For the text-containing cell, return its midpoint in [X, Y] coordinate format. 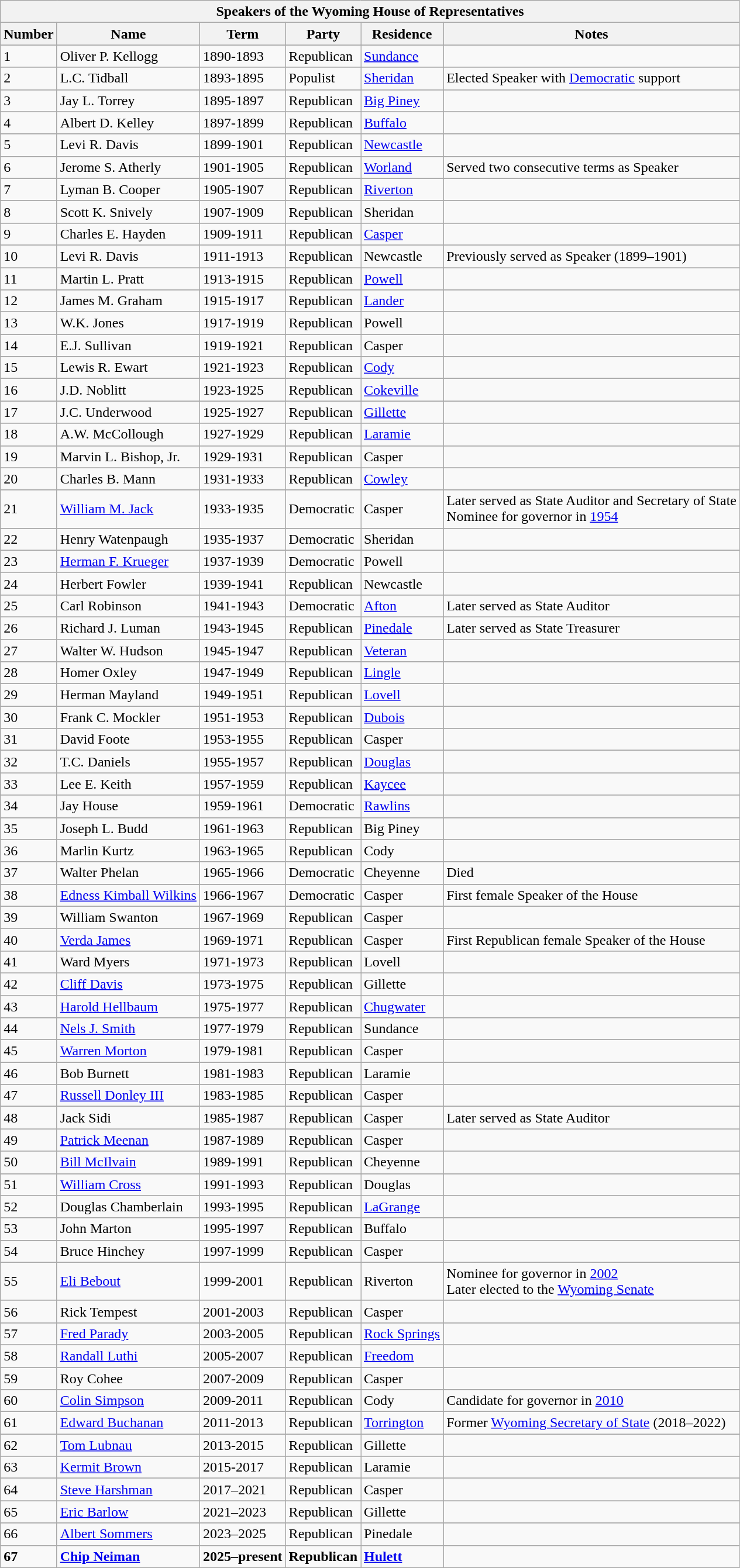
Cliff Davis [128, 984]
1963-1965 [242, 851]
67 [29, 1556]
Eli Bebout [128, 1282]
1917-1919 [242, 323]
45 [29, 1051]
Chip Neiman [128, 1556]
38 [29, 895]
1985-1987 [242, 1118]
1999-2001 [242, 1282]
Marvin L. Bishop, Jr. [128, 457]
Herman F. Krueger [128, 561]
Joseph L. Budd [128, 828]
54 [29, 1251]
Marlin Kurtz [128, 851]
32 [29, 762]
1919-1921 [242, 346]
Edward Buchanan [128, 1423]
Albert Sommers [128, 1534]
1991-1993 [242, 1184]
LaGrange [402, 1207]
2001-2003 [242, 1311]
Kermit Brown [128, 1467]
Oliver P. Kellogg [128, 56]
Later served as State Auditor and Secretary of StateNominee for governor in 1954 [592, 509]
1939-1941 [242, 583]
20 [29, 479]
1981-1983 [242, 1073]
1909-1911 [242, 234]
1925-1927 [242, 412]
53 [29, 1229]
Populist [323, 78]
1997-1999 [242, 1251]
1921-1923 [242, 368]
J.C. Underwood [128, 412]
2005-2007 [242, 1356]
Charles B. Mann [128, 479]
2 [29, 78]
Served two consecutive terms as Speaker [592, 167]
1957-1959 [242, 784]
56 [29, 1311]
Randall Luthi [128, 1356]
Chugwater [402, 1006]
40 [29, 940]
Bob Burnett [128, 1073]
48 [29, 1118]
Martin L. Pratt [128, 279]
Herbert Fowler [128, 583]
63 [29, 1467]
Speakers of the Wyoming House of Representatives [370, 12]
Jay House [128, 806]
2021–2023 [242, 1512]
James M. Graham [128, 301]
1927-1929 [242, 434]
5 [29, 145]
Harold Hellbaum [128, 1006]
Bill McIlvain [128, 1162]
Veteran [402, 651]
1 [29, 56]
2015-2017 [242, 1467]
23 [29, 561]
Dubois [402, 717]
Term [242, 34]
1890-1893 [242, 56]
Rawlins [402, 806]
1953-1955 [242, 740]
2023–2025 [242, 1534]
1897-1899 [242, 123]
Nels J. Smith [128, 1029]
13 [29, 323]
A.W. McCollough [128, 434]
39 [29, 917]
46 [29, 1073]
Albert D. Kelley [128, 123]
1959-1961 [242, 806]
1899-1901 [242, 145]
Kaycee [402, 784]
58 [29, 1356]
First Republican female Speaker of the House [592, 940]
1935-1937 [242, 539]
1923-1925 [242, 390]
49 [29, 1140]
First female Speaker of the House [592, 895]
30 [29, 717]
Fred Parady [128, 1334]
1907-1909 [242, 212]
29 [29, 695]
Notes [592, 34]
Jack Sidi [128, 1118]
Rock Springs [402, 1334]
Lee E. Keith [128, 784]
Lewis R. Ewart [128, 368]
62 [29, 1445]
T.C. Daniels [128, 762]
Verda James [128, 940]
1977-1979 [242, 1029]
1911-1913 [242, 256]
Candidate for governor in 2010 [592, 1401]
Eric Barlow [128, 1512]
Name [128, 34]
35 [29, 828]
Patrick Meenan [128, 1140]
1955-1957 [242, 762]
1995-1997 [242, 1229]
33 [29, 784]
1901-1905 [242, 167]
Died [592, 873]
64 [29, 1490]
Freedom [402, 1356]
Tom Lubnau [128, 1445]
William Cross [128, 1184]
1941-1943 [242, 606]
Walter W. Hudson [128, 651]
1929-1931 [242, 457]
21 [29, 509]
60 [29, 1401]
10 [29, 256]
12 [29, 301]
1979-1981 [242, 1051]
2003-2005 [242, 1334]
1893-1895 [242, 78]
Roy Cohee [128, 1378]
24 [29, 583]
Ward Myers [128, 962]
Jerome S. Atherly [128, 167]
34 [29, 806]
2017–2021 [242, 1490]
52 [29, 1207]
1933-1935 [242, 509]
1975-1977 [242, 1006]
1965-1966 [242, 873]
1973-1975 [242, 984]
Richard J. Luman [128, 628]
E.J. Sullivan [128, 346]
1951-1953 [242, 717]
Warren Morton [128, 1051]
Rick Tempest [128, 1311]
Frank C. Mockler [128, 717]
1931-1933 [242, 479]
26 [29, 628]
David Foote [128, 740]
1967-1969 [242, 917]
Lander [402, 301]
2025–present [242, 1556]
William Swanton [128, 917]
28 [29, 673]
Scott K. Snively [128, 212]
Lyman B. Cooper [128, 189]
2013-2015 [242, 1445]
7 [29, 189]
15 [29, 368]
Residence [402, 34]
22 [29, 539]
16 [29, 390]
Steve Harshman [128, 1490]
Former Wyoming Secretary of State (2018–2022) [592, 1423]
9 [29, 234]
18 [29, 434]
Nominee for governor in 2002Later elected to the Wyoming Senate [592, 1282]
55 [29, 1282]
Later served as State Treasurer [592, 628]
17 [29, 412]
1969-1971 [242, 940]
11 [29, 279]
Torrington [402, 1423]
Afton [402, 606]
1993-1995 [242, 1207]
57 [29, 1334]
59 [29, 1378]
Party [323, 34]
65 [29, 1512]
William M. Jack [128, 509]
66 [29, 1534]
50 [29, 1162]
1989-1991 [242, 1162]
1895-1897 [242, 101]
1905-1907 [242, 189]
Edness Kimball Wilkins [128, 895]
37 [29, 873]
47 [29, 1096]
Bruce Hinchey [128, 1251]
1913-1915 [242, 279]
41 [29, 962]
Colin Simpson [128, 1401]
1947-1949 [242, 673]
1949-1951 [242, 695]
Cokeville [402, 390]
6 [29, 167]
44 [29, 1029]
14 [29, 346]
2007-2009 [242, 1378]
1943-1945 [242, 628]
1971-1973 [242, 962]
Elected Speaker with Democratic support [592, 78]
19 [29, 457]
1987-1989 [242, 1140]
25 [29, 606]
42 [29, 984]
1983-1985 [242, 1096]
L.C. Tidball [128, 78]
51 [29, 1184]
W.K. Jones [128, 323]
Douglas Chamberlain [128, 1207]
Lingle [402, 673]
31 [29, 740]
Herman Mayland [128, 695]
Homer Oxley [128, 673]
J.D. Noblitt [128, 390]
3 [29, 101]
1966-1967 [242, 895]
Hulett [402, 1556]
Russell Donley III [128, 1096]
61 [29, 1423]
Number [29, 34]
43 [29, 1006]
Cowley [402, 479]
Walter Phelan [128, 873]
8 [29, 212]
4 [29, 123]
Jay L. Torrey [128, 101]
Henry Watenpaugh [128, 539]
2009-2011 [242, 1401]
Worland [402, 167]
1945-1947 [242, 651]
1915-1917 [242, 301]
27 [29, 651]
Carl Robinson [128, 606]
Previously served as Speaker (1899–1901) [592, 256]
2011-2013 [242, 1423]
1937-1939 [242, 561]
Charles E. Hayden [128, 234]
36 [29, 851]
John Marton [128, 1229]
1961-1963 [242, 828]
